Identify which cell holds the provided text, then report its (x, y) central coordinate. 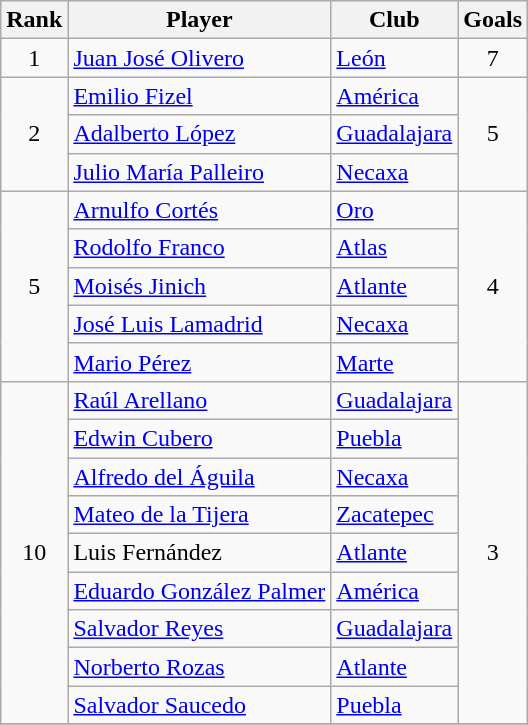
Edwin Cubero (200, 438)
Raúl Arellano (200, 400)
Atlas (394, 248)
Mateo de la Tijera (200, 515)
Rodolfo Franco (200, 248)
Norberto Rozas (200, 667)
Rank (34, 20)
4 (493, 286)
Salvador Reyes (200, 629)
2 (34, 134)
José Luis Lamadrid (200, 324)
Eduardo González Palmer (200, 591)
Player (200, 20)
3 (493, 552)
Oro (394, 210)
Moisés Jinich (200, 286)
Adalberto López (200, 134)
Goals (493, 20)
Marte (394, 362)
Luis Fernández (200, 553)
Julio María Palleiro (200, 172)
Club (394, 20)
León (394, 58)
Arnulfo Cortés (200, 210)
7 (493, 58)
1 (34, 58)
Salvador Saucedo (200, 705)
Mario Pérez (200, 362)
Juan José Olivero (200, 58)
Emilio Fizel (200, 96)
10 (34, 552)
Alfredo del Águila (200, 477)
Zacatepec (394, 515)
